Return (X, Y) of the center of cell containing provided text 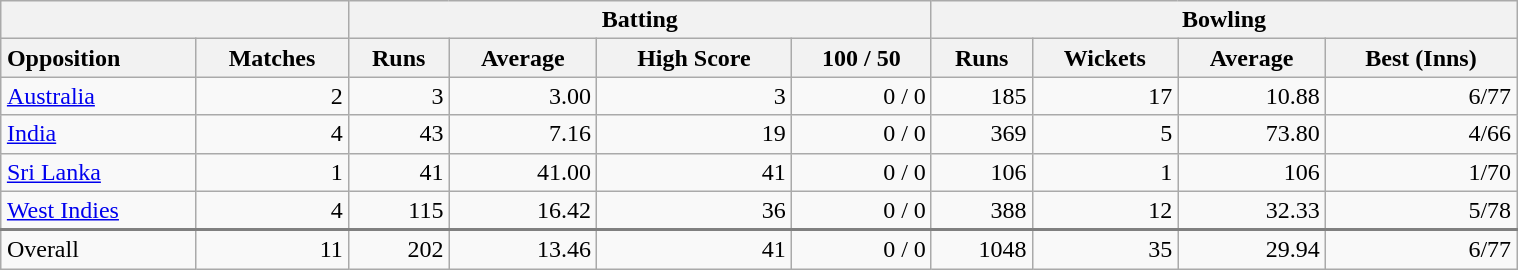
41.00 (523, 172)
High Score (694, 58)
Batting (640, 20)
Overall (98, 250)
7.16 (523, 134)
73.80 (1252, 134)
185 (982, 96)
India (98, 134)
388 (982, 210)
5/78 (1420, 210)
13.46 (523, 250)
36 (694, 210)
11 (272, 250)
100 / 50 (861, 58)
115 (398, 210)
Bowling (1224, 20)
4/66 (1420, 134)
29.94 (1252, 250)
Australia (98, 96)
16.42 (523, 210)
17 (1105, 96)
5 (1105, 134)
10.88 (1252, 96)
12 (1105, 210)
1048 (982, 250)
35 (1105, 250)
3.00 (523, 96)
32.33 (1252, 210)
Best (Inns) (1420, 58)
West Indies (98, 210)
43 (398, 134)
19 (694, 134)
202 (398, 250)
1/70 (1420, 172)
Wickets (1105, 58)
Sri Lanka (98, 172)
Matches (272, 58)
2 (272, 96)
Opposition (98, 58)
369 (982, 134)
